Locate the cell with the specified text and output its [x, y] center coordinate. 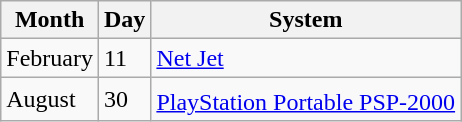
February [50, 58]
30 [124, 100]
Month [50, 20]
11 [124, 58]
Day [124, 20]
August [50, 100]
Net Jet [306, 58]
PlayStation Portable PSP-2000 [306, 100]
System [306, 20]
